Identify which cell holds the provided text, then report its [X, Y] central coordinate. 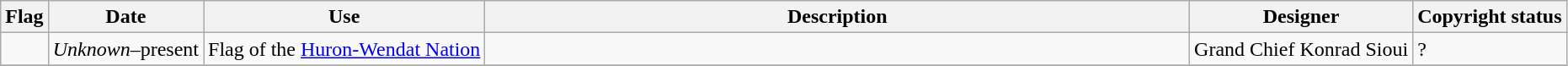
Description [837, 17]
Copyright status [1490, 17]
Flag of the Huron-Wendat Nation [344, 49]
Use [344, 17]
Unknown–present [125, 49]
Date [125, 17]
Designer [1302, 17]
Flag [24, 17]
? [1490, 49]
Grand Chief Konrad Sioui [1302, 49]
